Determine the [x, y] coordinate at the center of the cell enclosing the given text.  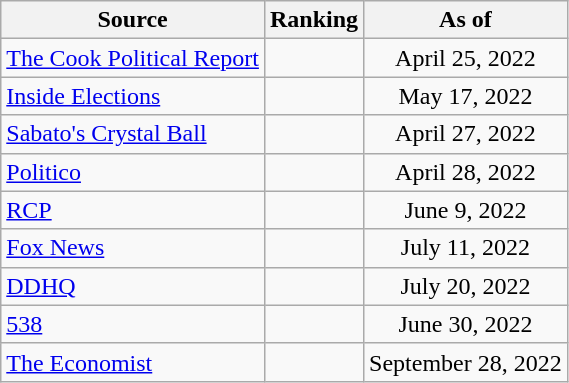
June 30, 2022 [466, 324]
DDHQ [133, 286]
Sabato's Crystal Ball [133, 134]
July 20, 2022 [466, 286]
April 27, 2022 [466, 134]
Politico [133, 172]
April 28, 2022 [466, 172]
Inside Elections [133, 96]
The Economist [133, 362]
RCP [133, 210]
Source [133, 20]
September 28, 2022 [466, 362]
As of [466, 20]
Fox News [133, 248]
May 17, 2022 [466, 96]
The Cook Political Report [133, 58]
538 [133, 324]
June 9, 2022 [466, 210]
April 25, 2022 [466, 58]
July 11, 2022 [466, 248]
Ranking [314, 20]
